Detect which cell encompasses the target text, then output its (x, y) center coordinate. 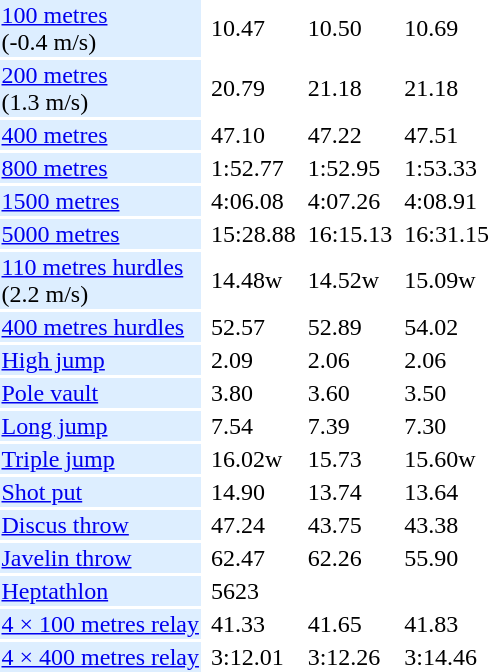
1500 metres (100, 201)
3.60 (350, 393)
21.18 (350, 88)
15:28.88 (253, 234)
47.10 (253, 135)
3:12.01 (253, 657)
2.09 (253, 360)
High jump (100, 360)
14.48w (253, 280)
14.90 (253, 492)
10.47 (253, 28)
7.54 (253, 426)
15.73 (350, 459)
Shot put (100, 492)
10.50 (350, 28)
Pole vault (100, 393)
4:06.08 (253, 201)
16.02w (253, 459)
41.33 (253, 624)
400 metres hurdles (100, 327)
100 metres (-0.4 m/s) (100, 28)
Heptathlon (100, 591)
43.75 (350, 525)
Long jump (100, 426)
Triple jump (100, 459)
3.80 (253, 393)
200 metres (1.3 m/s) (100, 88)
5000 metres (100, 234)
41.65 (350, 624)
7.39 (350, 426)
47.22 (350, 135)
Javelin throw (100, 558)
20.79 (253, 88)
52.57 (253, 327)
1:52.95 (350, 168)
5623 (253, 591)
3:12.26 (350, 657)
62.26 (350, 558)
14.52w (350, 280)
400 metres (100, 135)
4 × 400 metres relay (100, 657)
4 × 100 metres relay (100, 624)
2.06 (350, 360)
47.24 (253, 525)
52.89 (350, 327)
Discus throw (100, 525)
1:52.77 (253, 168)
800 metres (100, 168)
13.74 (350, 492)
62.47 (253, 558)
4:07.26 (350, 201)
16:15.13 (350, 234)
110 metres hurdles (2.2 m/s) (100, 280)
